Search for the cell housing the specified text and yield its (X, Y) center coordinate. 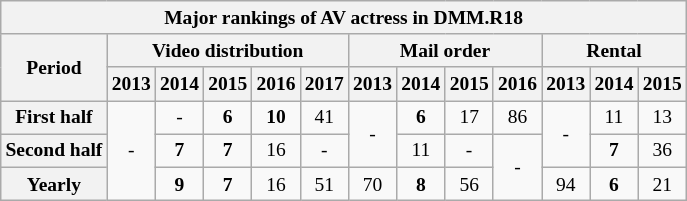
70 (372, 184)
21 (662, 184)
8 (421, 184)
Period (54, 68)
51 (324, 184)
56 (469, 184)
17 (469, 118)
36 (662, 150)
86 (517, 118)
Mail order (444, 50)
Yearly (54, 184)
First half (54, 118)
10 (276, 118)
Video distribution (228, 50)
Major rankings of AV actress in DMM.R18 (344, 18)
13 (662, 118)
94 (566, 184)
Rental (614, 50)
9 (179, 184)
2017 (324, 84)
Second half (54, 150)
41 (324, 118)
